Locate the cell with the specified text and output its (x, y) center coordinate. 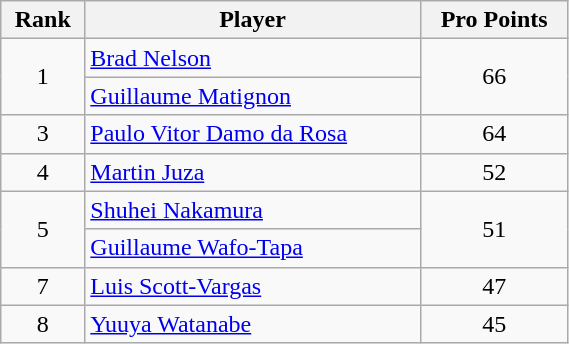
Martin Juza (252, 172)
Yuuya Watanabe (252, 324)
66 (494, 77)
Paulo Vitor Damo da Rosa (252, 134)
64 (494, 134)
Guillaume Matignon (252, 96)
3 (43, 134)
5 (43, 229)
Shuhei Nakamura (252, 210)
Guillaume Wafo-Tapa (252, 248)
Rank (43, 20)
Pro Points (494, 20)
51 (494, 229)
8 (43, 324)
52 (494, 172)
47 (494, 286)
Brad Nelson (252, 58)
Player (252, 20)
45 (494, 324)
1 (43, 77)
7 (43, 286)
Luis Scott-Vargas (252, 286)
4 (43, 172)
